Pinpoint the cell where the given text exists, returning its [X, Y] midpoint coordinate. 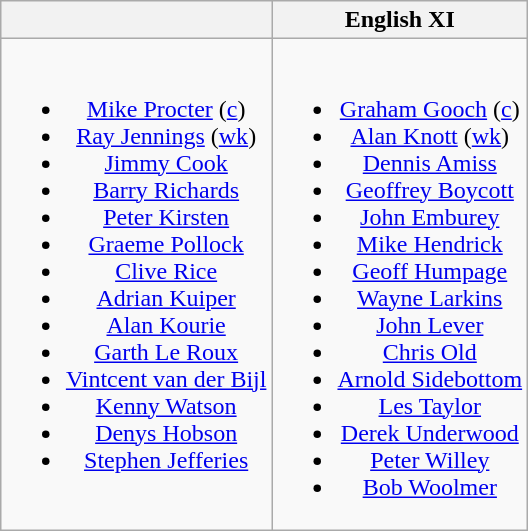
English XI [400, 20]
